Find where the given text appears and provide that cell's center as (X, Y) coordinate. 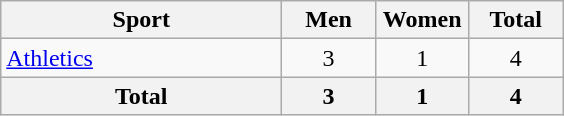
Women (422, 20)
Men (329, 20)
Sport (142, 20)
Athletics (142, 58)
